Detect which cell encompasses the target text, then output its (x, y) center coordinate. 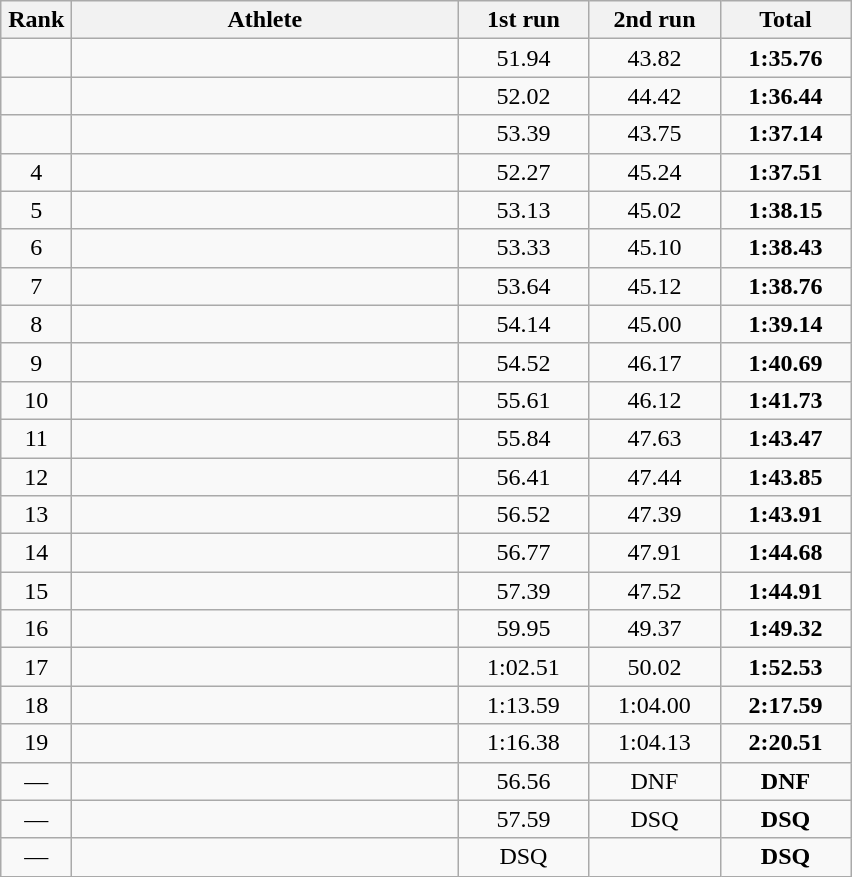
9 (36, 362)
1:44.91 (786, 591)
1:37.51 (786, 172)
1:13.59 (524, 705)
47.52 (654, 591)
1:37.14 (786, 134)
15 (36, 591)
1:43.47 (786, 438)
55.61 (524, 400)
19 (36, 743)
1:41.73 (786, 400)
45.02 (654, 210)
1:40.69 (786, 362)
1:04.13 (654, 743)
1:44.68 (786, 553)
54.52 (524, 362)
1:38.43 (786, 248)
53.64 (524, 286)
1:36.44 (786, 96)
45.24 (654, 172)
2:17.59 (786, 705)
46.12 (654, 400)
6 (36, 248)
56.56 (524, 781)
Athlete (265, 20)
1:39.14 (786, 324)
2:20.51 (786, 743)
13 (36, 515)
Total (786, 20)
7 (36, 286)
8 (36, 324)
1:02.51 (524, 667)
1:04.00 (654, 705)
Rank (36, 20)
44.42 (654, 96)
43.82 (654, 58)
17 (36, 667)
54.14 (524, 324)
14 (36, 553)
11 (36, 438)
57.39 (524, 591)
53.39 (524, 134)
50.02 (654, 667)
1:49.32 (786, 629)
1:38.76 (786, 286)
46.17 (654, 362)
1:16.38 (524, 743)
47.39 (654, 515)
1:35.76 (786, 58)
57.59 (524, 819)
52.02 (524, 96)
51.94 (524, 58)
55.84 (524, 438)
47.91 (654, 553)
56.77 (524, 553)
45.10 (654, 248)
10 (36, 400)
52.27 (524, 172)
56.52 (524, 515)
1:43.91 (786, 515)
16 (36, 629)
45.12 (654, 286)
5 (36, 210)
1:43.85 (786, 477)
59.95 (524, 629)
2nd run (654, 20)
1:52.53 (786, 667)
47.44 (654, 477)
53.13 (524, 210)
1:38.15 (786, 210)
53.33 (524, 248)
12 (36, 477)
18 (36, 705)
4 (36, 172)
45.00 (654, 324)
1st run (524, 20)
47.63 (654, 438)
49.37 (654, 629)
56.41 (524, 477)
43.75 (654, 134)
